Capture the cell that displays the provided text and extract its (x, y) central coordinate. 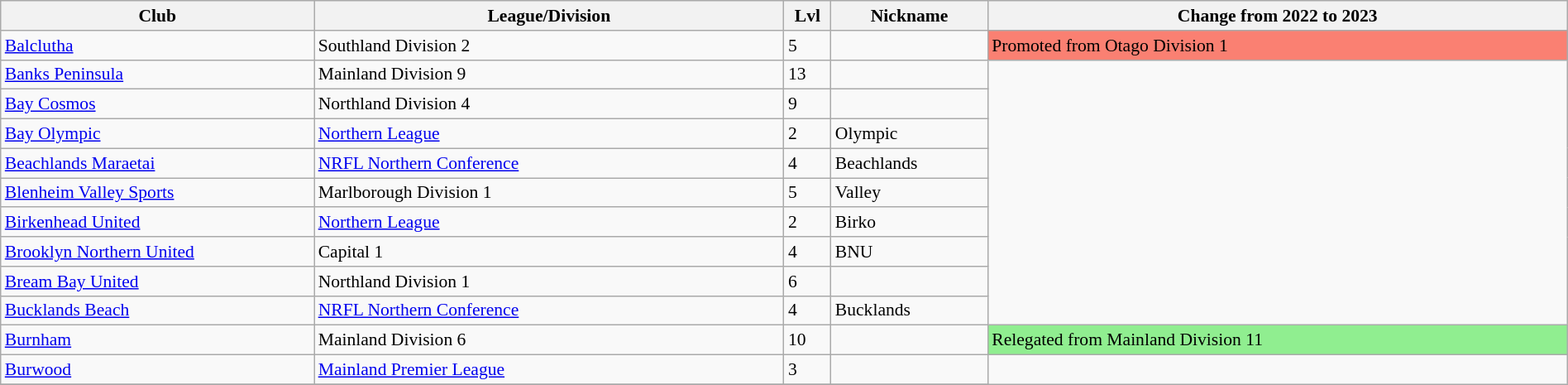
Bay Olympic (157, 134)
Beachlands Maraetai (157, 163)
Marlborough Division 1 (549, 193)
Banks Peninsula (157, 75)
Valley (910, 193)
Promoted from Otago Division 1 (1277, 46)
Club (157, 16)
BNU (910, 252)
Olympic (910, 134)
Mainland Division 6 (549, 340)
Bucklands (910, 310)
Bucklands Beach (157, 310)
3 (807, 370)
Beachlands (910, 163)
Southland Division 2 (549, 46)
Burwood (157, 370)
10 (807, 340)
Change from 2022 to 2023 (1277, 16)
Mainland Division 9 (549, 75)
Burnham (157, 340)
Blenheim Valley Sports (157, 193)
Bay Cosmos (157, 104)
Mainland Premier League (549, 370)
Capital 1 (549, 252)
6 (807, 282)
9 (807, 104)
Lvl (807, 16)
Nickname (910, 16)
Balclutha (157, 46)
League/Division (549, 16)
Birkenhead United (157, 223)
Birko (910, 223)
Relegated from Mainland Division 11 (1277, 340)
Bream Bay United (157, 282)
13 (807, 75)
Northland Division 1 (549, 282)
Northland Division 4 (549, 104)
Brooklyn Northern United (157, 252)
